Pinpoint the cell where the given text exists, returning its (X, Y) midpoint coordinate. 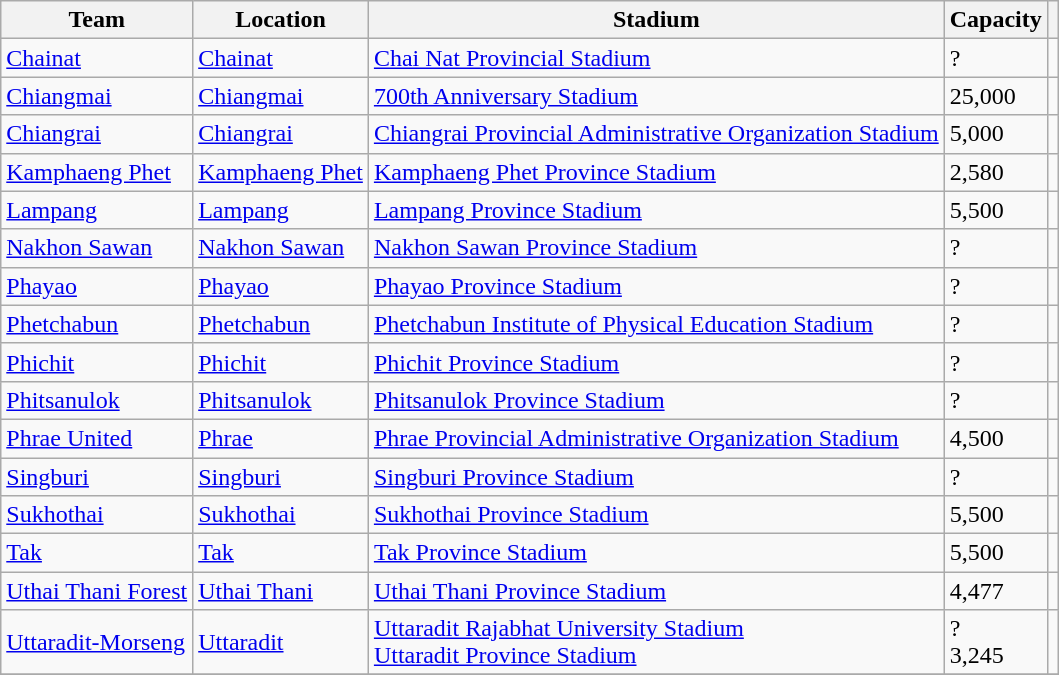
Phrae United (97, 438)
Uthai Thani (281, 591)
Phrae Provincial Administrative Organization Stadium (656, 438)
Nakhon Sawan Province Stadium (656, 248)
Singburi Province Stadium (656, 477)
Location (281, 20)
25,000 (996, 96)
Uttaradit Rajabhat University StadiumUttaradit Province Stadium (656, 642)
Phrae (281, 438)
?3,245 (996, 642)
Sukhothai Province Stadium (656, 515)
Stadium (656, 20)
Chai Nat Provincial Stadium (656, 58)
Lampang Province Stadium (656, 210)
Capacity (996, 20)
5,000 (996, 134)
Kamphaeng Phet Province Stadium (656, 172)
Phichit Province Stadium (656, 362)
Uthai Thani Forest (97, 591)
700th Anniversary Stadium (656, 96)
2,580 (996, 172)
Uttaradit (281, 642)
Phitsanulok Province Stadium (656, 400)
Uttaradit-Morseng (97, 642)
4,500 (996, 438)
Chiangrai Provincial Administrative Organization Stadium (656, 134)
Team (97, 20)
Tak Province Stadium (656, 553)
Phayao Province Stadium (656, 286)
4,477 (996, 591)
Phetchabun Institute of Physical Education Stadium (656, 324)
Uthai Thani Province Stadium (656, 591)
